Pinpoint the cell where the given text exists, returning its [x, y] midpoint coordinate. 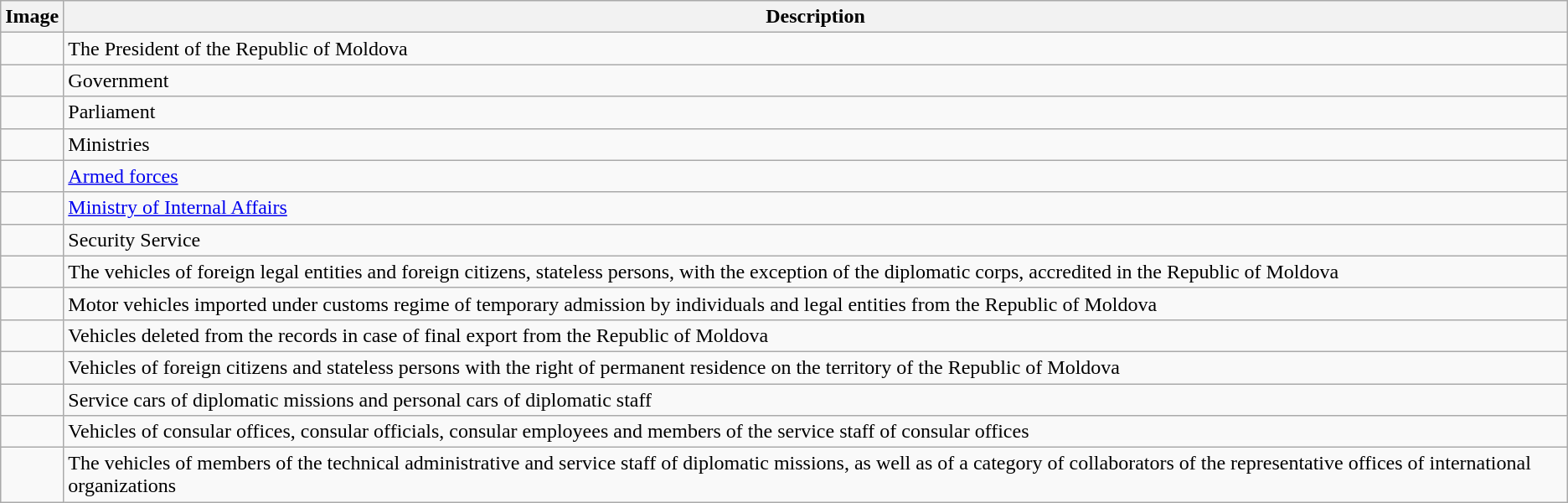
Motor vehicles imported under customs regime of temporary admission by individuals and legal entities from the Republic of Moldova [816, 303]
Government [816, 80]
Parliament [816, 112]
The President of the Republic of Moldova [816, 49]
Armed forces [816, 176]
Ministry of Internal Affairs [816, 208]
Vehicles of consular offices, consular officials, consular employees and members of the service staff of consular offices [816, 432]
Description [816, 17]
Vehicles of foreign citizens and stateless persons with the right of permanent residence on the territory of the Republic of Moldova [816, 367]
Service cars of diplomatic missions and personal cars of diplomatic staff [816, 400]
Image [32, 17]
Security Service [816, 240]
Vehicles deleted from the records in case of final export from the Republic of Moldova [816, 335]
Ministries [816, 144]
